Detect which cell encompasses the target text, then output its (X, Y) center coordinate. 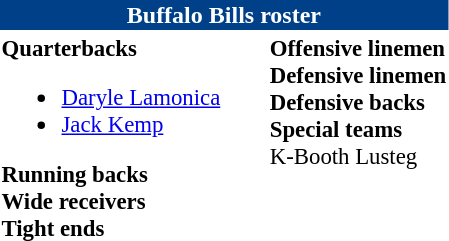
Buffalo Bills roster (224, 15)
